For the text-containing cell, return its midpoint in [x, y] coordinate format. 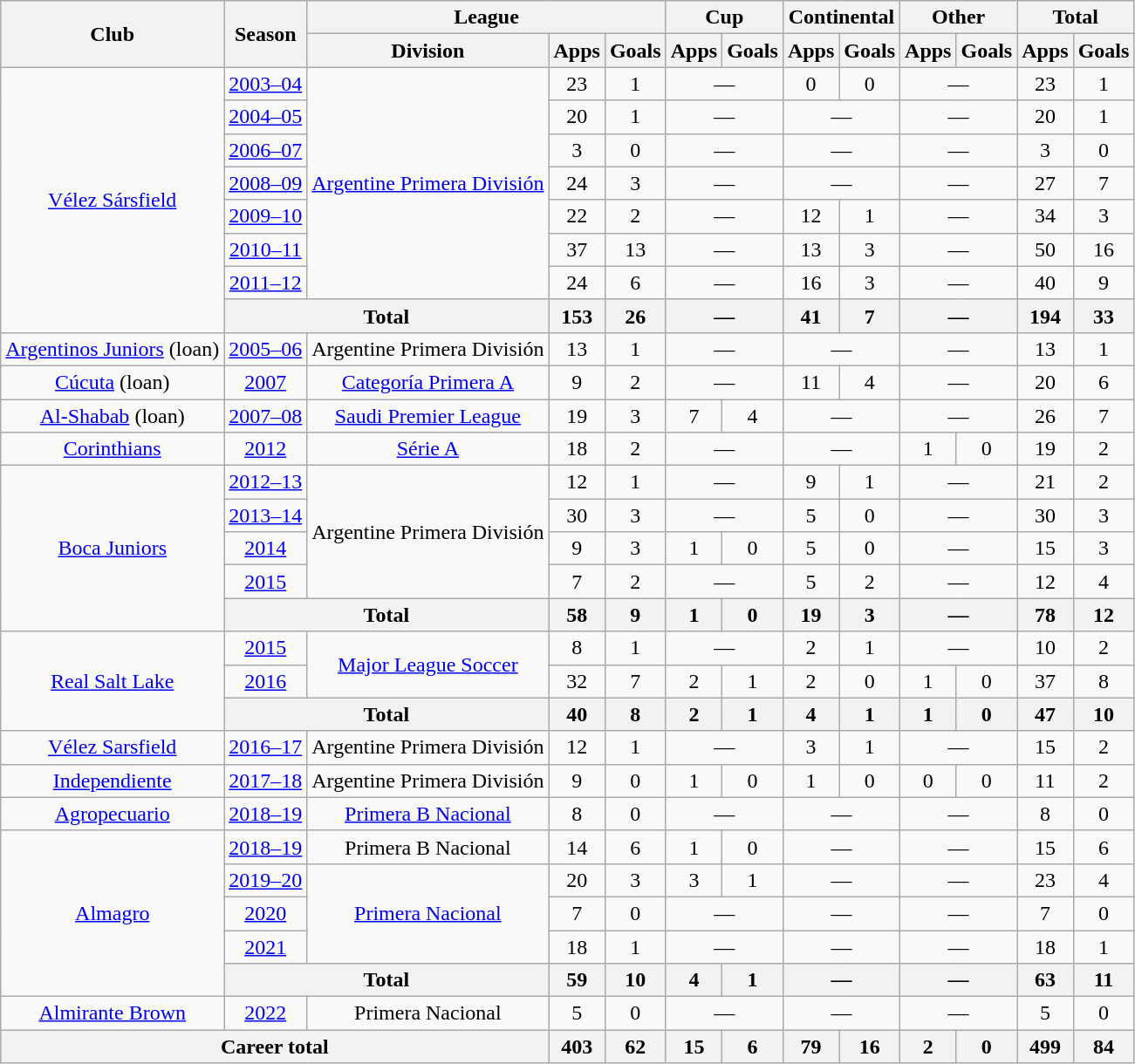
2005–06 [265, 349]
59 [577, 980]
Série A [427, 449]
Argentinos Juniors (loan) [113, 349]
Agropecuario [113, 814]
27 [1045, 183]
Career total [275, 1047]
Cúcuta (loan) [113, 382]
Almirante Brown [113, 1013]
Vélez Sarsfield [113, 747]
Corinthians [113, 449]
2010–11 [265, 249]
2012–13 [265, 482]
Independiente [113, 781]
153 [577, 316]
22 [577, 216]
84 [1104, 1047]
32 [577, 681]
403 [577, 1047]
2006–07 [265, 150]
Categoría Primera A [427, 382]
Club [113, 34]
63 [1045, 980]
50 [1045, 249]
Other [959, 17]
21 [1045, 482]
79 [810, 1047]
Saudi Premier League [427, 416]
2008–09 [265, 183]
Continental [841, 17]
58 [577, 615]
499 [1045, 1047]
Al-Shabab (loan) [113, 416]
Division [427, 51]
78 [1045, 615]
Cup [724, 17]
Vélez Sársfield [113, 200]
2009–10 [265, 216]
2007 [265, 382]
League [487, 17]
2007–08 [265, 416]
Boca Juniors [113, 549]
Season [265, 34]
2003–04 [265, 84]
33 [1104, 316]
47 [1045, 714]
34 [1045, 216]
2021 [265, 946]
Real Salt Lake [113, 681]
14 [577, 847]
2020 [265, 913]
2012 [265, 449]
2016–17 [265, 747]
2017–18 [265, 781]
2014 [265, 549]
2016 [265, 681]
2022 [265, 1013]
41 [810, 316]
2004–05 [265, 117]
Major League Soccer [427, 665]
2019–20 [265, 880]
194 [1045, 316]
Almagro [113, 913]
2011–12 [265, 283]
2013–14 [265, 515]
62 [635, 1047]
